Locate the cell with the specified text and output its [x, y] center coordinate. 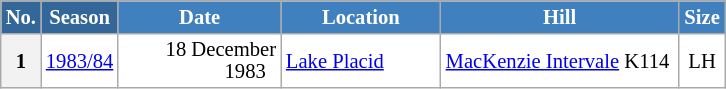
Date [200, 16]
MacKenzie Intervale K114 [560, 60]
18 December 1983 [200, 60]
Season [80, 16]
1983/84 [80, 60]
No. [21, 16]
1 [21, 60]
Size [702, 16]
Lake Placid [361, 60]
Hill [560, 16]
Location [361, 16]
LH [702, 60]
